From the cell containing the given text, extract its center point as [x, y] coordinate. 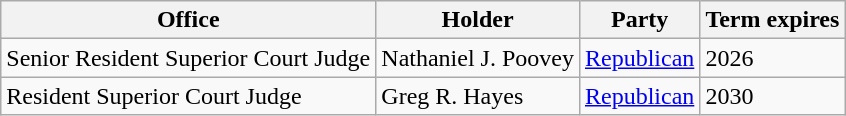
Term expires [772, 20]
Holder [478, 20]
Office [188, 20]
Senior Resident Superior Court Judge [188, 58]
Party [639, 20]
Greg R. Hayes [478, 96]
Nathaniel J. Poovey [478, 58]
Resident Superior Court Judge [188, 96]
2030 [772, 96]
2026 [772, 58]
